Extract the (X, Y) coordinate from the center of the cell holding the provided text.  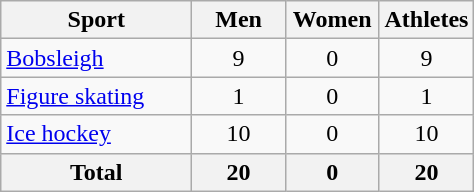
Men (239, 20)
Athletes (426, 20)
Bobsleigh (96, 58)
Total (96, 172)
Ice hockey (96, 134)
Women (332, 20)
Figure skating (96, 96)
Sport (96, 20)
